Capture the cell that displays the provided text and extract its (X, Y) central coordinate. 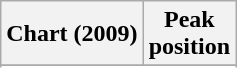
Peakposition (189, 34)
Chart (2009) (72, 34)
